For the text-containing cell, return its midpoint in [x, y] coordinate format. 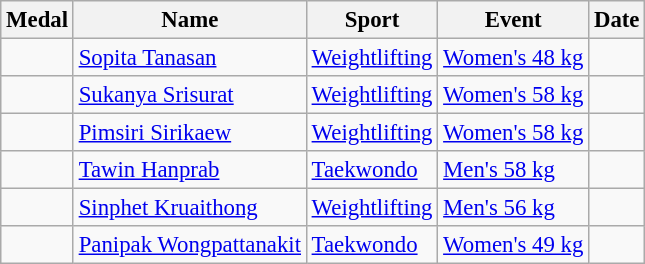
Panipak Wongpattanakit [190, 245]
Date [617, 20]
Men's 56 kg [514, 208]
Sinphet Kruaithong [190, 208]
Women's 49 kg [514, 245]
Women's 48 kg [514, 58]
Sopita Tanasan [190, 58]
Tawin Hanprab [190, 170]
Sukanya Srisurat [190, 95]
Event [514, 20]
Sport [372, 20]
Men's 58 kg [514, 170]
Medal [38, 20]
Name [190, 20]
Pimsiri Sirikaew [190, 133]
